Return the [x, y] coordinate for the center point of the cell that contains the specified text.  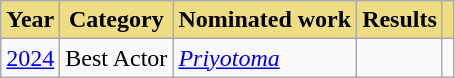
Category [116, 20]
Best Actor [116, 58]
Nominated work [265, 20]
2024 [30, 58]
Priyotoma [265, 58]
Results [400, 20]
Year [30, 20]
